Return (X, Y) of the center of cell containing provided text 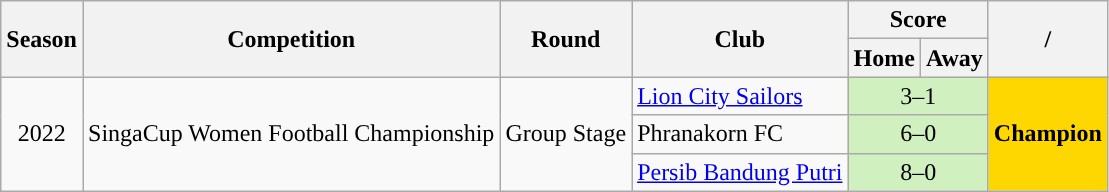
Champion (1048, 134)
Persib Bandung Putri (740, 172)
Phranakorn FC (740, 134)
Away (954, 58)
Club (740, 39)
Round (566, 39)
8–0 (918, 172)
3–1 (918, 96)
SingaCup Women Football Championship (290, 134)
Group Stage (566, 134)
/ (1048, 39)
2022 (42, 134)
Lion City Sailors (740, 96)
6–0 (918, 134)
Season (42, 39)
Home (884, 58)
Competition (290, 39)
Score (918, 20)
